Identify which cell holds the provided text, then report its [X, Y] central coordinate. 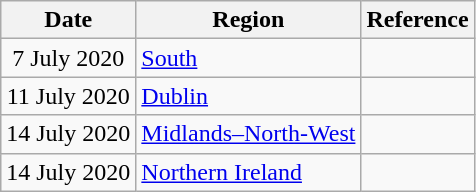
Reference [418, 20]
Region [248, 20]
Dublin [248, 96]
Midlands–North-West [248, 134]
Northern Ireland [248, 172]
11 July 2020 [68, 96]
South [248, 58]
7 July 2020 [68, 58]
Date [68, 20]
